Extract the [X, Y] coordinate from the center of the cell holding the provided text.  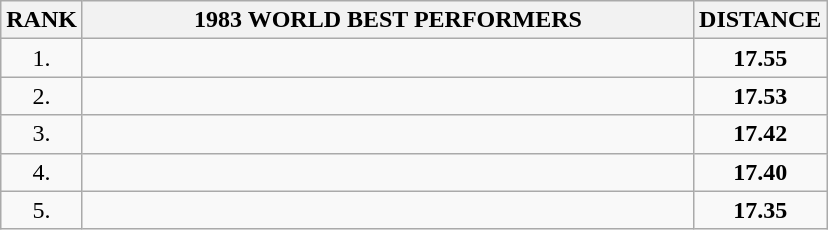
1983 WORLD BEST PERFORMERS [388, 20]
4. [42, 172]
17.35 [760, 210]
17.53 [760, 96]
1. [42, 58]
17.42 [760, 134]
5. [42, 210]
17.40 [760, 172]
3. [42, 134]
17.55 [760, 58]
2. [42, 96]
RANK [42, 20]
DISTANCE [760, 20]
